Extract the (x, y) coordinate from the center of the cell holding the provided text.  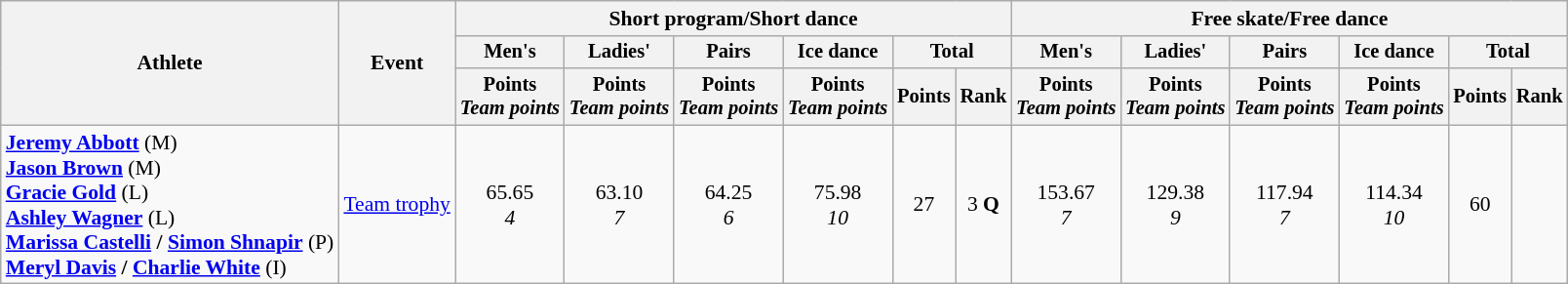
Jeremy Abbott (M)Jason Brown (M)Gracie Gold (L)Ashley Wagner (L)Marissa Castelli / Simon Shnapir (P)Meryl Davis / Charlie White (I) (170, 205)
Team trophy (397, 205)
Short program/Short dance (733, 19)
75.9810 (838, 205)
153.677 (1066, 205)
63.107 (619, 205)
27 (923, 205)
64.256 (728, 205)
Free skate/Free dance (1289, 19)
114.3410 (1393, 205)
129.389 (1175, 205)
3 Q (984, 205)
65.654 (510, 205)
60 (1479, 205)
Athlete (170, 62)
Event (397, 62)
117.947 (1284, 205)
